Determine the [X, Y] coordinate at the center of the cell enclosing the given text.  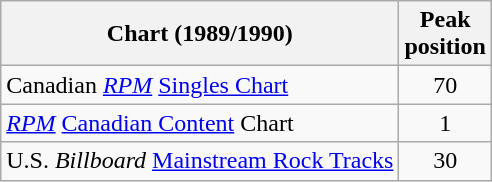
RPM Canadian Content Chart [200, 123]
1 [445, 123]
Chart (1989/1990) [200, 34]
70 [445, 85]
Peakposition [445, 34]
30 [445, 161]
U.S. Billboard Mainstream Rock Tracks [200, 161]
Canadian RPM Singles Chart [200, 85]
